Scan for the cell matching the given text and deliver its (X, Y) coordinate at center. 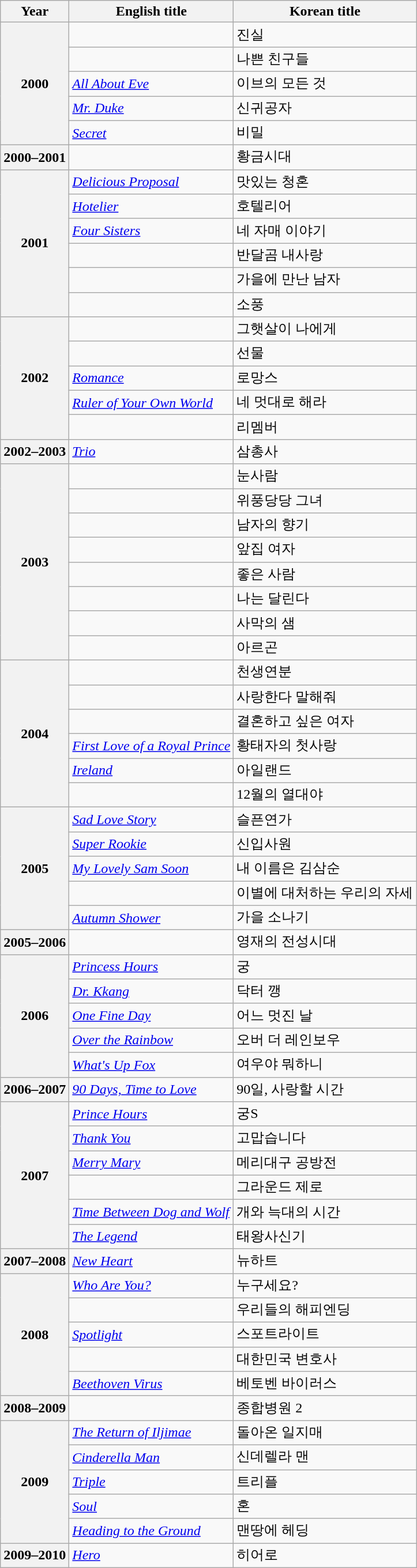
누구세요? (325, 1286)
황금시대 (325, 158)
2003 (35, 562)
닥터 깽 (325, 991)
어느 멋진 날 (325, 1015)
Who Are You? (151, 1286)
Delicious Proposal (151, 182)
태왕사신기 (325, 1237)
돌아온 일지매 (325, 1433)
대한민국 변호사 (325, 1359)
Hero (151, 1556)
트리플 (325, 1482)
Cinderella Man (151, 1457)
English title (151, 12)
히어로 (325, 1556)
2004 (35, 733)
메리대구 공방전 (325, 1163)
신귀공자 (325, 108)
Dr. Kkang (151, 991)
맛있는 청혼 (325, 182)
90 Days, Time to Love (151, 1089)
슬픈연가 (325, 819)
소풍 (325, 304)
사랑한다 말해줘 (325, 697)
2005–2006 (35, 943)
Hotelier (151, 206)
궁S (325, 1114)
로망스 (325, 378)
2000–2001 (35, 158)
Korean title (325, 12)
All About Eve (151, 84)
네 자매 이야기 (325, 231)
Secret (151, 133)
Trio (151, 452)
여우야 뭐하니 (325, 1065)
신입사원 (325, 844)
2008–2009 (35, 1408)
스포트라이트 (325, 1335)
영재의 전성시대 (325, 943)
2000 (35, 84)
그햇살이 나에게 (325, 330)
The Legend (151, 1237)
Spotlight (151, 1335)
Princess Hours (151, 967)
나쁜 친구들 (325, 59)
고맙습니다 (325, 1139)
Heading to the Ground (151, 1531)
Over the Rainbow (151, 1041)
천생연분 (325, 672)
Romance (151, 378)
선물 (325, 354)
남자의 향기 (325, 526)
이브의 모든 것 (325, 84)
Thank You (151, 1139)
2009–2010 (35, 1556)
아일랜드 (325, 771)
2002 (35, 378)
Prince Hours (151, 1114)
2006 (35, 1015)
아르곤 (325, 648)
우리들의 해피엔딩 (325, 1310)
First Love of a Royal Prince (151, 746)
My Lovely Sam Soon (151, 869)
개와 늑대의 시간 (325, 1212)
Beethoven Virus (151, 1384)
이별에 대처하는 우리의 자세 (325, 893)
Autumn Shower (151, 917)
Triple (151, 1482)
2005 (35, 869)
그라운드 제로 (325, 1187)
진실 (325, 35)
내 이름은 김삼순 (325, 869)
Ireland (151, 771)
비밀 (325, 133)
사막의 샘 (325, 624)
Soul (151, 1506)
궁 (325, 967)
맨땅에 헤딩 (325, 1531)
호텔리어 (325, 206)
2008 (35, 1335)
Ruler of Your Own World (151, 402)
2007–2008 (35, 1261)
New Heart (151, 1261)
The Return of Iljimae (151, 1433)
12월의 열대야 (325, 795)
가을에 만난 남자 (325, 280)
Sad Love Story (151, 819)
What's Up Fox (151, 1065)
네 멋대로 해라 (325, 402)
2007 (35, 1176)
앞집 여자 (325, 550)
2002–2003 (35, 452)
신데렐라 맨 (325, 1457)
오버 더 레인보우 (325, 1041)
Four Sisters (151, 231)
Mr. Duke (151, 108)
리멤버 (325, 428)
나는 달린다 (325, 599)
Super Rookie (151, 844)
뉴하트 (325, 1261)
2001 (35, 243)
좋은 사람 (325, 574)
Year (35, 12)
삼총사 (325, 452)
One Fine Day (151, 1015)
2009 (35, 1482)
종합병원 2 (325, 1408)
혼 (325, 1506)
눈사람 (325, 476)
위풍당당 그녀 (325, 501)
Merry Mary (151, 1163)
황태자의 첫사랑 (325, 746)
반달곰 내사랑 (325, 256)
2006–2007 (35, 1089)
베토벤 바이러스 (325, 1384)
Time Between Dog and Wolf (151, 1212)
90일, 사랑할 시간 (325, 1089)
결혼하고 싶은 여자 (325, 721)
가을 소나기 (325, 917)
